Identify which cell holds the provided text, then report its (X, Y) central coordinate. 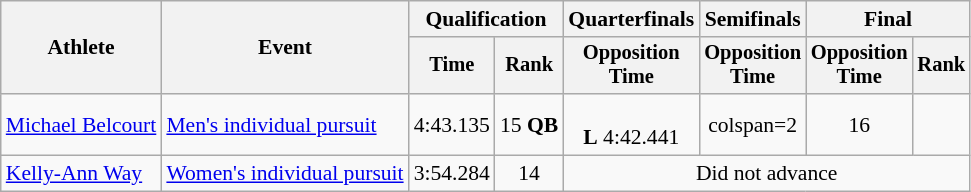
Final (888, 19)
Time (452, 66)
15 QB (529, 124)
3:54.284 (452, 174)
L 4:42.441 (631, 124)
Quarterfinals (631, 19)
Did not advance (766, 174)
Kelly-Ann Way (82, 174)
Semifinals (752, 19)
Qualification (486, 19)
Athlete (82, 48)
Michael Belcourt (82, 124)
Event (284, 48)
16 (860, 124)
14 (529, 174)
Men's individual pursuit (284, 124)
colspan=2 (752, 124)
4:43.135 (452, 124)
Women's individual pursuit (284, 174)
